Identify which cell holds the provided text, then report its (X, Y) central coordinate. 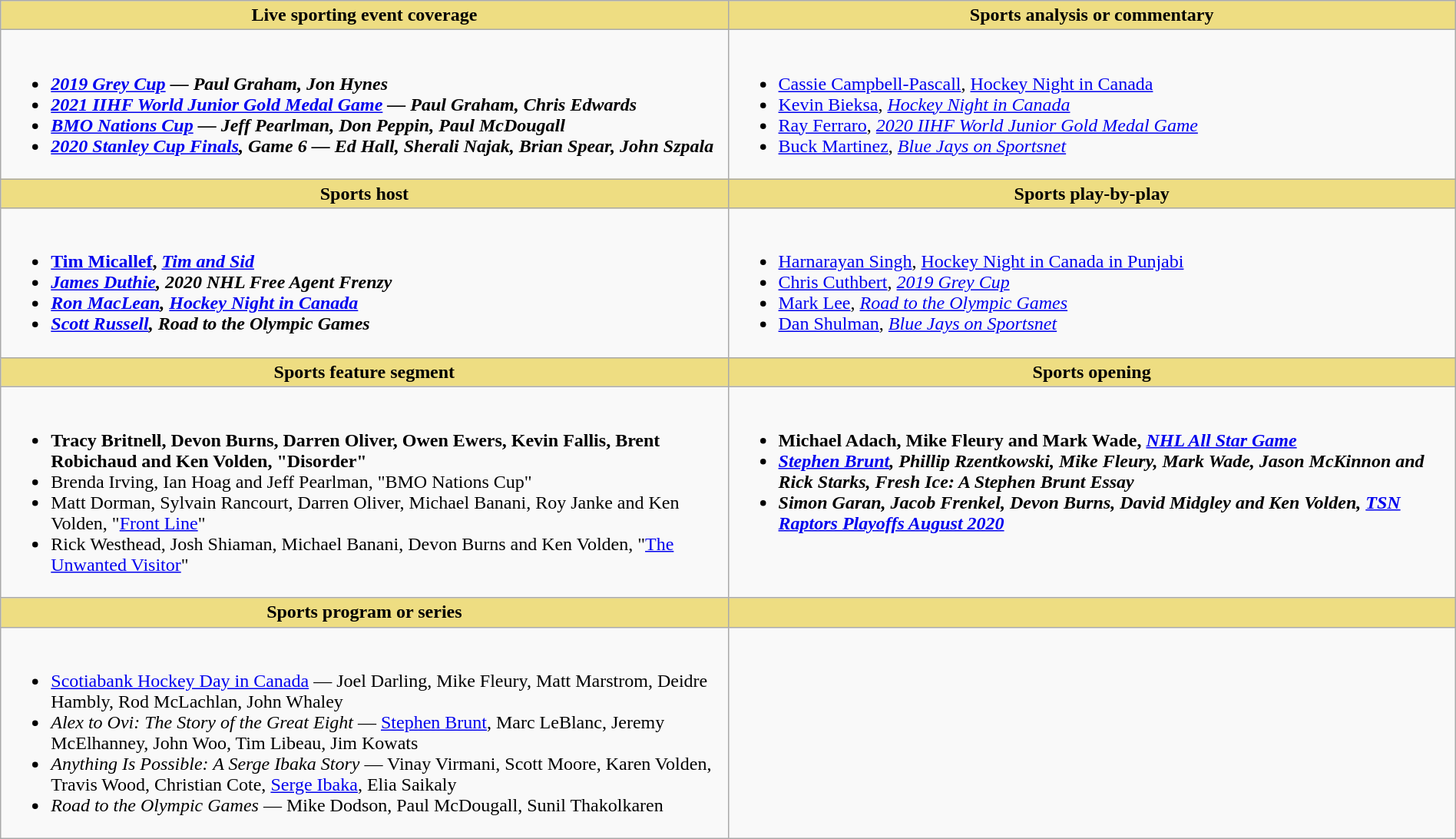
Sports feature segment (364, 372)
Sports program or series (364, 612)
Tim Micallef, Tim and SidJames Duthie, 2020 NHL Free Agent FrenzyRon MacLean, Hockey Night in CanadaScott Russell, Road to the Olympic Games (364, 283)
Sports host (364, 194)
Sports analysis or commentary (1092, 15)
Sports opening (1092, 372)
Live sporting event coverage (364, 15)
Sports play-by-play (1092, 194)
